Determine the (X, Y) coordinate at the center of the cell enclosing the given text.  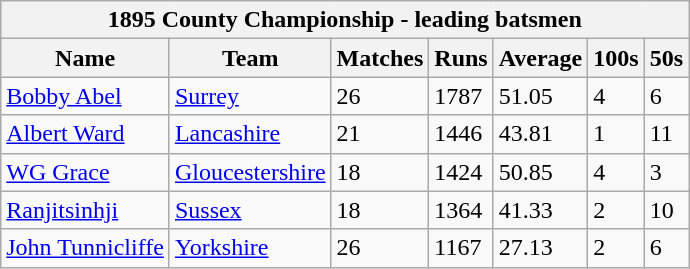
1895 County Championship - leading batsmen (345, 20)
27.13 (540, 248)
100s (616, 58)
Matches (380, 58)
Yorkshire (250, 248)
3 (666, 172)
1167 (461, 248)
Average (540, 58)
43.81 (540, 134)
WG Grace (86, 172)
11 (666, 134)
Ranjitsinhji (86, 210)
41.33 (540, 210)
Gloucestershire (250, 172)
21 (380, 134)
Albert Ward (86, 134)
50s (666, 58)
Name (86, 58)
Bobby Abel (86, 96)
Team (250, 58)
1364 (461, 210)
Runs (461, 58)
10 (666, 210)
50.85 (540, 172)
Lancashire (250, 134)
1424 (461, 172)
Sussex (250, 210)
John Tunnicliffe (86, 248)
1787 (461, 96)
1446 (461, 134)
1 (616, 134)
51.05 (540, 96)
Surrey (250, 96)
